Extract the (x, y) coordinate from the center of the cell holding the provided text.  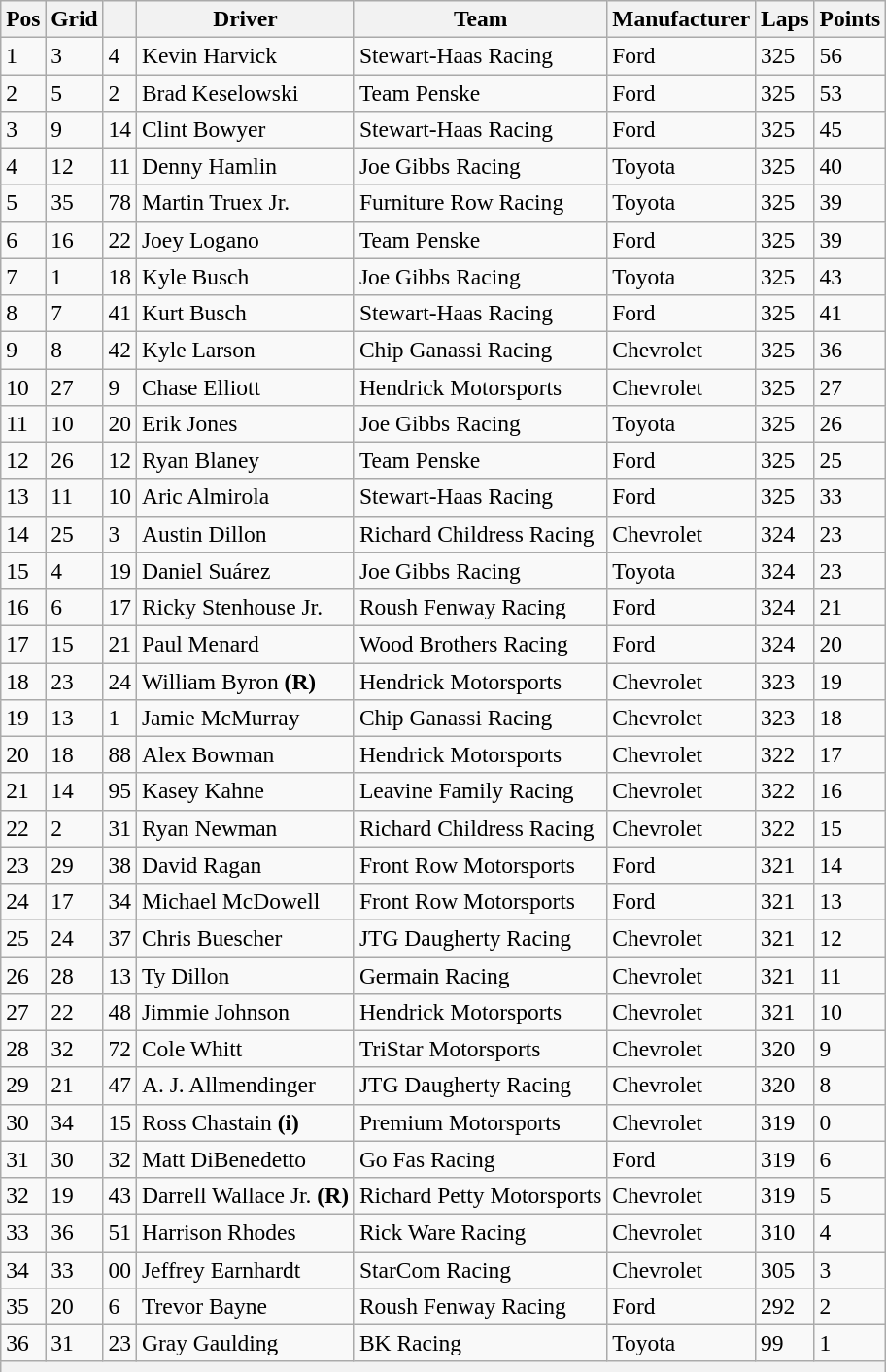
Chris Buescher (245, 938)
Ryan Newman (245, 828)
A. J. Allmendinger (245, 1086)
Richard Petty Motorsports (480, 1195)
37 (119, 938)
Rick Ware Racing (480, 1232)
Cole Whitt (245, 1049)
Manufacturer (682, 18)
William Byron (R) (245, 681)
Ross Chastain (i) (245, 1122)
292 (785, 1306)
Jeffrey Earnhardt (245, 1269)
Gray Gaulding (245, 1343)
56 (850, 55)
72 (119, 1049)
Kasey Kahne (245, 791)
Michael McDowell (245, 901)
310 (785, 1232)
Furniture Row Racing (480, 203)
Ricky Stenhouse Jr. (245, 607)
Brad Keselowski (245, 92)
David Ragan (245, 865)
Grid (74, 18)
Joey Logano (245, 240)
Denny Hamlin (245, 166)
Premium Motorsports (480, 1122)
Martin Truex Jr. (245, 203)
40 (850, 166)
Trevor Bayne (245, 1306)
Ty Dillon (245, 975)
Harrison Rhodes (245, 1232)
0 (850, 1122)
Chase Elliott (245, 386)
Team (480, 18)
Laps (785, 18)
Austin Dillon (245, 534)
Driver (245, 18)
Germain Racing (480, 975)
Daniel Suárez (245, 571)
Kyle Larson (245, 350)
53 (850, 92)
Jamie McMurray (245, 718)
Kyle Busch (245, 277)
305 (785, 1269)
Kurt Busch (245, 313)
Matt DiBenedetto (245, 1159)
78 (119, 203)
38 (119, 865)
42 (119, 350)
95 (119, 791)
StarCom Racing (480, 1269)
99 (785, 1343)
BK Racing (480, 1343)
Leavine Family Racing (480, 791)
Clint Bowyer (245, 129)
Ryan Blaney (245, 460)
Points (850, 18)
45 (850, 129)
Erik Jones (245, 423)
00 (119, 1269)
Paul Menard (245, 644)
88 (119, 754)
Aric Almirola (245, 497)
51 (119, 1232)
TriStar Motorsports (480, 1049)
Darrell Wallace Jr. (R) (245, 1195)
Go Fas Racing (480, 1159)
Wood Brothers Racing (480, 644)
Jimmie Johnson (245, 1012)
Alex Bowman (245, 754)
48 (119, 1012)
47 (119, 1086)
Pos (23, 18)
Kevin Harvick (245, 55)
